Provide the [x, y] coordinate of the cell's center where the given text is located.  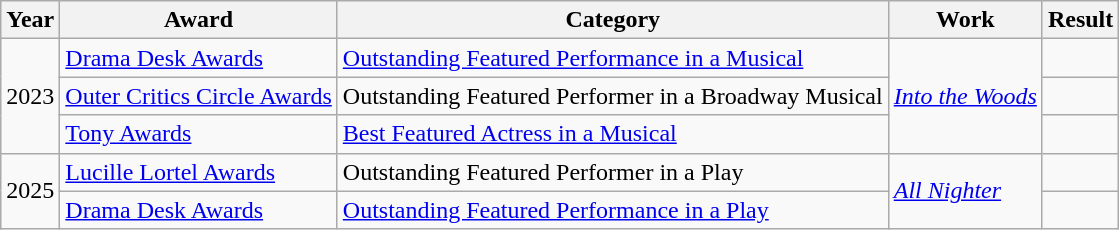
2023 [30, 96]
Work [965, 20]
All Nighter [965, 191]
Outstanding Featured Performance in a Play [612, 210]
Lucille Lortel Awards [198, 172]
Best Featured Actress in a Musical [612, 134]
Year [30, 20]
Into the Woods [965, 96]
Tony Awards [198, 134]
Outstanding Featured Performance in a Musical [612, 58]
Outer Critics Circle Awards [198, 96]
2025 [30, 191]
Category [612, 20]
Outstanding Featured Performer in a Broadway Musical [612, 96]
Award [198, 20]
Outstanding Featured Performer in a Play [612, 172]
Result [1080, 20]
